Find where the given text appears and provide that cell's center as (x, y) coordinate. 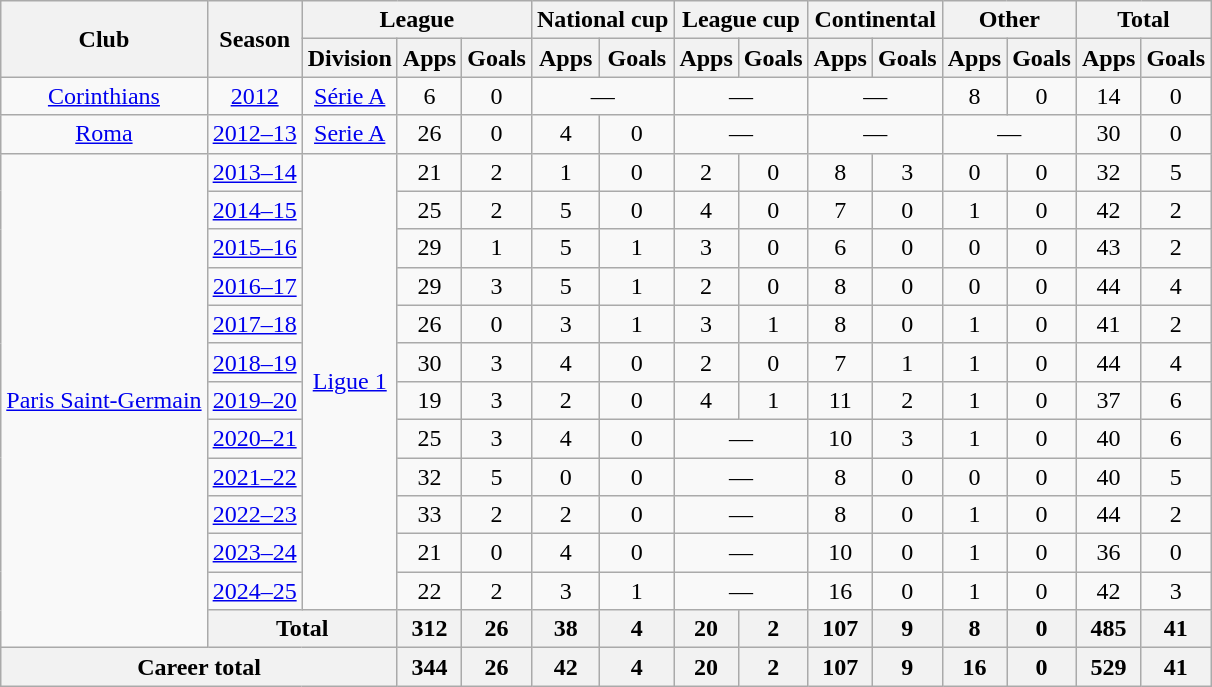
Serie A (350, 134)
43 (1108, 248)
Career total (200, 667)
2019–20 (254, 400)
11 (840, 400)
Division (350, 58)
2012 (254, 96)
Ligue 1 (350, 382)
2013–14 (254, 172)
38 (565, 629)
36 (1108, 553)
2022–23 (254, 515)
Season (254, 39)
League (416, 20)
37 (1108, 400)
Paris Saint-Germain (104, 400)
2024–25 (254, 591)
14 (1108, 96)
2018–19 (254, 362)
Série A (350, 96)
2014–15 (254, 210)
Corinthians (104, 96)
Club (104, 39)
2012–13 (254, 134)
Other (1009, 20)
33 (429, 515)
League cup (741, 20)
529 (1108, 667)
2020–21 (254, 438)
2021–22 (254, 477)
19 (429, 400)
2015–16 (254, 248)
312 (429, 629)
Roma (104, 134)
2017–18 (254, 324)
2016–17 (254, 286)
344 (429, 667)
485 (1108, 629)
National cup (602, 20)
Continental (875, 20)
2023–24 (254, 553)
22 (429, 591)
